Identify which cell holds the provided text, then report its (X, Y) central coordinate. 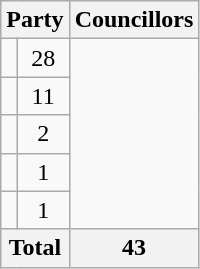
Party (35, 20)
28 (43, 58)
11 (43, 96)
2 (43, 134)
43 (134, 248)
Total (35, 248)
Councillors (134, 20)
